From the cell containing the given text, extract its center point as [x, y] coordinate. 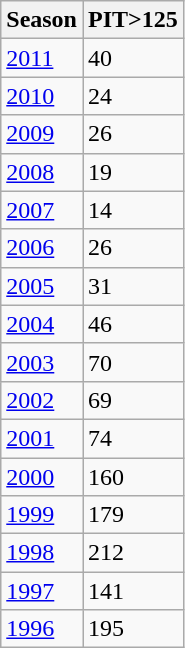
2003 [42, 362]
2000 [42, 477]
2011 [42, 58]
31 [132, 286]
212 [132, 553]
2001 [42, 438]
74 [132, 438]
2002 [42, 400]
179 [132, 515]
19 [132, 172]
2006 [42, 248]
2010 [42, 96]
Season [42, 20]
1997 [42, 591]
160 [132, 477]
1999 [42, 515]
1998 [42, 553]
2005 [42, 286]
2007 [42, 210]
40 [132, 58]
141 [132, 591]
PIT>125 [132, 20]
1996 [42, 629]
2004 [42, 324]
69 [132, 400]
195 [132, 629]
2009 [42, 134]
2008 [42, 172]
14 [132, 210]
46 [132, 324]
70 [132, 362]
24 [132, 96]
